Return the (X, Y) coordinate for the center point of the cell that contains the specified text.  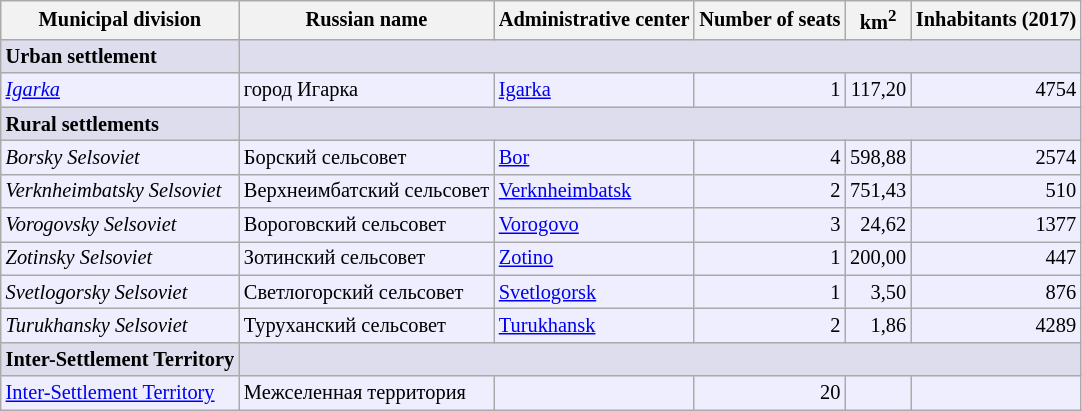
Борский сельсовет (366, 157)
4 (770, 157)
4754 (996, 90)
Turukhansky Selsoviet (120, 326)
117,20 (878, 90)
Zotino (594, 258)
Зотинский сельсовет (366, 258)
Borsky Selsoviet (120, 157)
Верхнеимбатский сельсовет (366, 191)
город Игарка (366, 90)
Verknheimbatsky Selsoviet (120, 191)
Светлогорский сельсовет (366, 292)
Вороговский сельсовет (366, 225)
3 (770, 225)
Inhabitants (2017) (996, 20)
20 (770, 393)
Urban settlement (120, 56)
751,43 (878, 191)
km2 (878, 20)
Vorogovsky Selsoviet (120, 225)
1377 (996, 225)
598,88 (878, 157)
Межселенная территория (366, 393)
4289 (996, 326)
24,62 (878, 225)
Svetlogorsky Selsoviet (120, 292)
Administrative center (594, 20)
2574 (996, 157)
Number of seats (770, 20)
Verknheimbatsk (594, 191)
876 (996, 292)
Bor (594, 157)
Municipal division (120, 20)
Zotinsky Selsoviet (120, 258)
Svetlogorsk (594, 292)
1,86 (878, 326)
Turukhansk (594, 326)
3,50 (878, 292)
200,00 (878, 258)
Russian name (366, 20)
Туруханский сельсовет (366, 326)
Vorogovo (594, 225)
Rural settlements (120, 124)
447 (996, 258)
510 (996, 191)
